Detect which cell encompasses the target text, then output its [x, y] center coordinate. 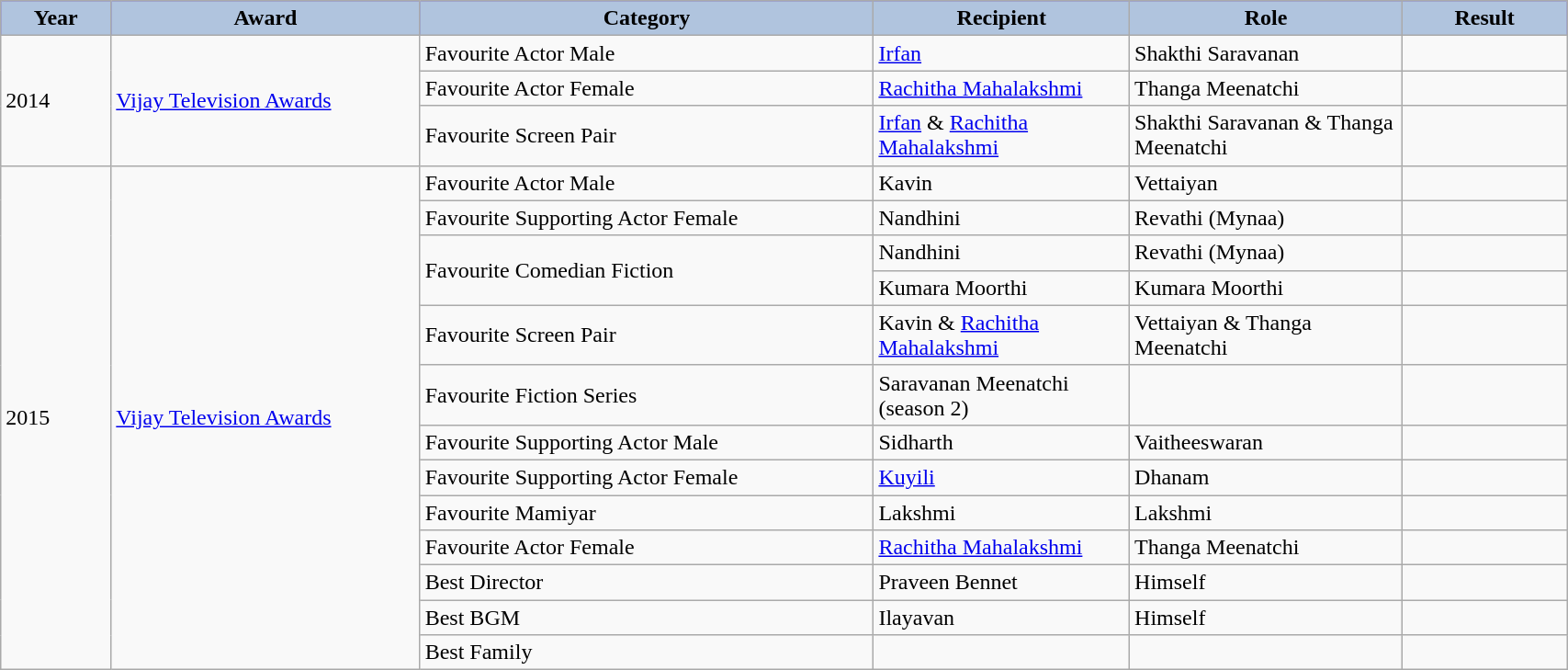
Category [647, 18]
Shakthi Saravanan & Thanga Meenatchi [1266, 136]
2015 [56, 417]
Year [56, 18]
Irfan [1001, 53]
Favourite Fiction Series [647, 395]
Vaitheeswaran [1266, 442]
Sidharth [1001, 442]
Favourite Mamiyar [647, 512]
2014 [56, 101]
Saravanan Meenatchi (season 2) [1001, 395]
Result [1484, 18]
Praveen Bennet [1001, 583]
Ilayavan [1001, 618]
Role [1266, 18]
Award [265, 18]
Favourite Supporting Actor Male [647, 442]
Kavin & Rachitha Mahalakshmi [1001, 335]
Best BGM [647, 618]
Favourite Comedian Fiction [647, 270]
Vettaiyan & Thanga Meenatchi [1266, 335]
Best Family [647, 653]
Recipient [1001, 18]
Shakthi Saravanan [1266, 53]
Kavin [1001, 183]
Best Director [647, 583]
Irfan & Rachitha Mahalakshmi [1001, 136]
Dhanam [1266, 477]
Kuyili [1001, 477]
Vettaiyan [1266, 183]
